Capture the cell that displays the provided text and extract its (X, Y) central coordinate. 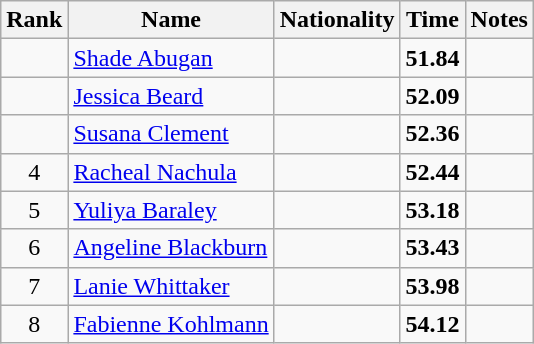
5 (34, 210)
52.36 (432, 134)
8 (34, 324)
Lanie Whittaker (171, 286)
Nationality (337, 20)
Time (432, 20)
6 (34, 248)
53.18 (432, 210)
Angeline Blackburn (171, 248)
Yuliya Baraley (171, 210)
52.09 (432, 96)
Fabienne Kohlmann (171, 324)
52.44 (432, 172)
53.43 (432, 248)
Jessica Beard (171, 96)
7 (34, 286)
54.12 (432, 324)
Name (171, 20)
Rank (34, 20)
Notes (499, 20)
51.84 (432, 58)
4 (34, 172)
Shade Abugan (171, 58)
53.98 (432, 286)
Racheal Nachula (171, 172)
Susana Clement (171, 134)
